For the text-containing cell, return its midpoint in [X, Y] coordinate format. 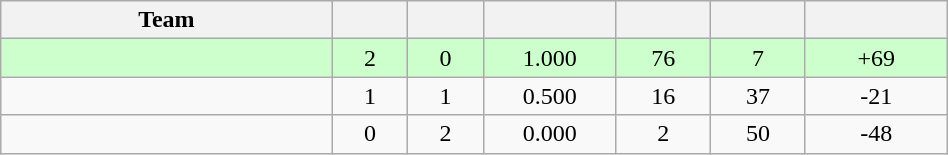
7 [758, 58]
Team [166, 20]
-48 [876, 134]
0.000 [549, 134]
16 [664, 96]
50 [758, 134]
+69 [876, 58]
0.500 [549, 96]
1.000 [549, 58]
37 [758, 96]
-21 [876, 96]
76 [664, 58]
